Search for the cell housing the specified text and yield its (X, Y) center coordinate. 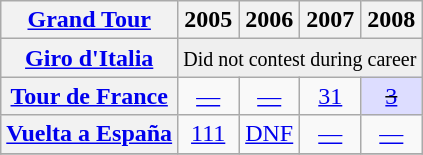
Tour de France (90, 96)
Giro d'Italia (90, 58)
31 (330, 96)
Vuelta a España (90, 134)
DNF (270, 134)
111 (208, 134)
Did not contest during career (300, 58)
3 (392, 96)
2008 (392, 20)
Grand Tour (90, 20)
2006 (270, 20)
2007 (330, 20)
2005 (208, 20)
